Identify which cell holds the provided text, then report its (X, Y) central coordinate. 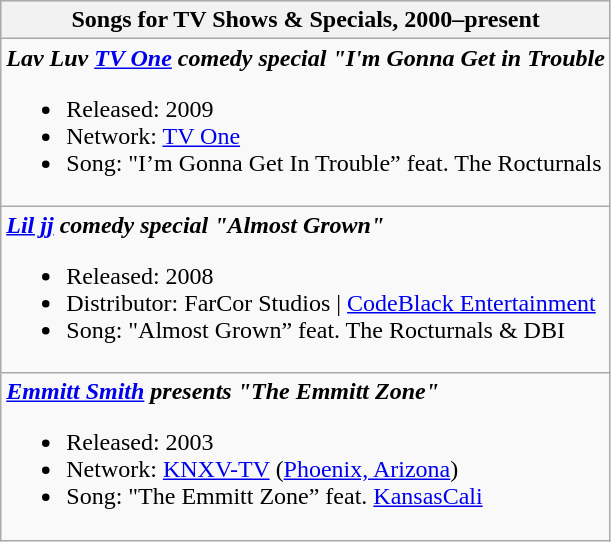
Lav Luv TV One comedy special "I'm Gonna Get in TroubleReleased: 2009Network: TV OneSong: "I’m Gonna Get In Trouble” feat. The Rocturnals (306, 122)
Emmitt Smith presents "The Emmitt Zone"Released: 2003Network: KNXV-TV (Phoenix, Arizona)Song: "The Emmitt Zone” feat. KansasCali (306, 456)
Songs for TV Shows & Specials, 2000–present (306, 20)
